Determine the [x, y] coordinate at the center of the cell enclosing the given text.  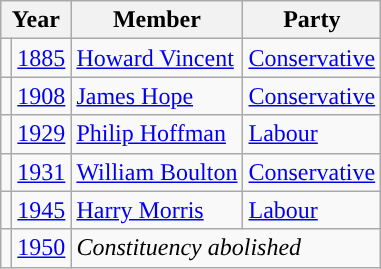
1929 [42, 134]
Howard Vincent [157, 58]
Constituency abolished [226, 248]
Philip Hoffman [157, 134]
Year [36, 20]
James Hope [157, 96]
Party [312, 20]
1950 [42, 248]
Harry Morris [157, 210]
1945 [42, 210]
1885 [42, 58]
William Boulton [157, 172]
1908 [42, 96]
1931 [42, 172]
Member [157, 20]
